Search for the cell housing the specified text and yield its [X, Y] center coordinate. 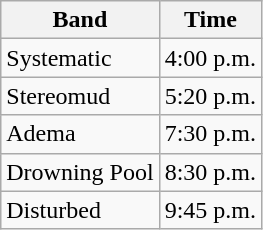
Band [80, 20]
5:20 p.m. [210, 96]
7:30 p.m. [210, 134]
Drowning Pool [80, 172]
Systematic [80, 58]
Disturbed [80, 210]
9:45 p.m. [210, 210]
Stereomud [80, 96]
Adema [80, 134]
Time [210, 20]
8:30 p.m. [210, 172]
4:00 p.m. [210, 58]
